Detect which cell encompasses the target text, then output its (X, Y) center coordinate. 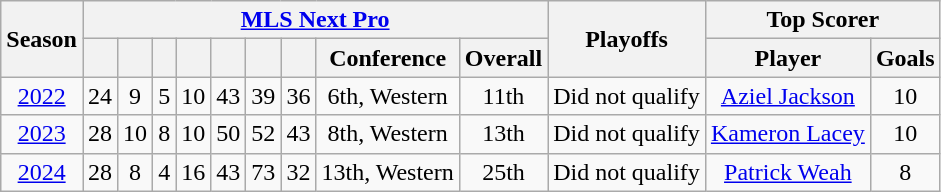
50 (228, 134)
73 (264, 172)
2024 (42, 172)
11th (503, 96)
Overall (503, 58)
2022 (42, 96)
36 (298, 96)
13th (503, 134)
52 (264, 134)
MLS Next Pro (314, 20)
5 (164, 96)
9 (136, 96)
2023 (42, 134)
Goals (905, 58)
6th, Western (388, 96)
13th, Western (388, 172)
4 (164, 172)
Playoffs (627, 39)
32 (298, 172)
Conference (388, 58)
24 (100, 96)
Player (788, 58)
Kameron Lacey (788, 134)
8th, Western (388, 134)
Top Scorer (822, 20)
25th (503, 172)
Season (42, 39)
16 (194, 172)
Aziel Jackson (788, 96)
39 (264, 96)
Patrick Weah (788, 172)
